Locate the cell with the specified text and output its [x, y] center coordinate. 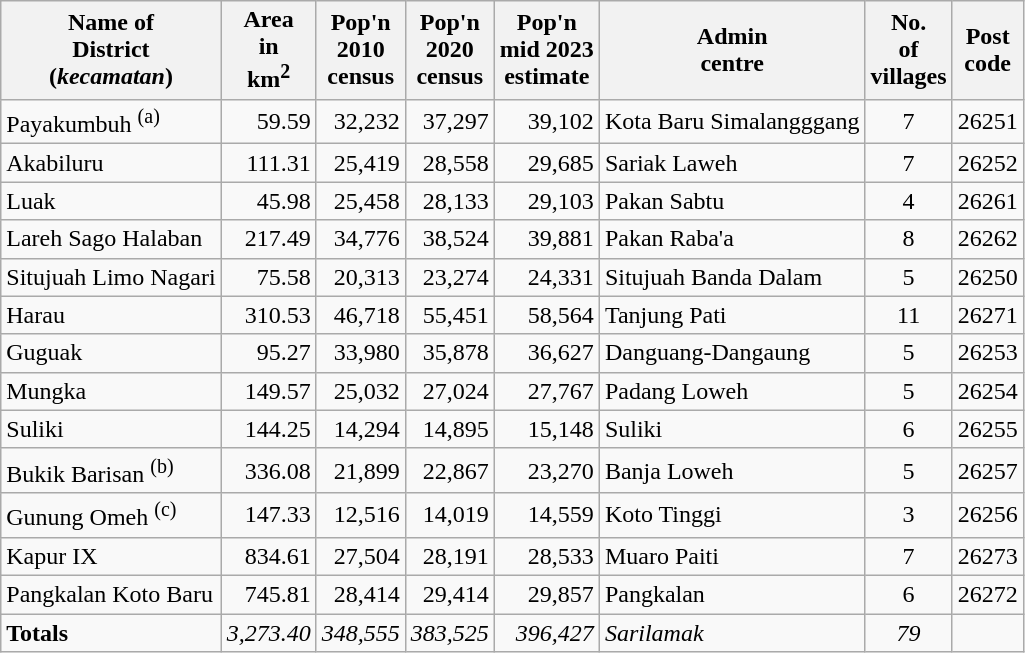
Akabiluru [111, 163]
No.ofvillages [908, 50]
745.81 [268, 595]
14,019 [450, 516]
Admincentre [732, 50]
Gunung Omeh (c) [111, 516]
149.57 [268, 391]
26251 [988, 122]
Koto Tinggi [732, 516]
59.59 [268, 122]
3 [908, 516]
Banja Loweh [732, 470]
Padang Loweh [732, 391]
26262 [988, 239]
29,414 [450, 595]
Pakan Sabtu [732, 201]
58,564 [546, 315]
26257 [988, 470]
33,980 [360, 353]
28,191 [450, 556]
37,297 [450, 122]
26254 [988, 391]
39,881 [546, 239]
4 [908, 201]
Bukik Barisan (b) [111, 470]
Postcode [988, 50]
27,504 [360, 556]
34,776 [360, 239]
12,516 [360, 516]
28,558 [450, 163]
15,148 [546, 429]
23,270 [546, 470]
Kota Baru Simalangggang [732, 122]
Kapur IX [111, 556]
Payakumbuh (a) [111, 122]
23,274 [450, 277]
Mungka [111, 391]
Pangkalan Koto Baru [111, 595]
22,867 [450, 470]
Situjuah Banda Dalam [732, 277]
24,331 [546, 277]
336.08 [268, 470]
25,458 [360, 201]
36,627 [546, 353]
32,232 [360, 122]
28,533 [546, 556]
Pakan Raba'a [732, 239]
27,767 [546, 391]
111.31 [268, 163]
55,451 [450, 315]
75.58 [268, 277]
35,878 [450, 353]
26271 [988, 315]
26261 [988, 201]
28,414 [360, 595]
147.33 [268, 516]
Harau [111, 315]
26255 [988, 429]
Guguak [111, 353]
383,525 [450, 633]
Area in km2 [268, 50]
8 [908, 239]
3,273.40 [268, 633]
20,313 [360, 277]
144.25 [268, 429]
26253 [988, 353]
Situjuah Limo Nagari [111, 277]
14,294 [360, 429]
29,857 [546, 595]
Pop'n 2010 census [360, 50]
Sariak Laweh [732, 163]
Luak [111, 201]
14,559 [546, 516]
95.27 [268, 353]
Lareh Sago Halaban [111, 239]
27,024 [450, 391]
Totals [111, 633]
26250 [988, 277]
348,555 [360, 633]
396,427 [546, 633]
834.61 [268, 556]
26273 [988, 556]
25,419 [360, 163]
Name of District(kecamatan) [111, 50]
28,133 [450, 201]
Pangkalan [732, 595]
Danguang-Dangaung [732, 353]
26256 [988, 516]
26272 [988, 595]
Pop'n 2020 census [450, 50]
29,103 [546, 201]
26252 [988, 163]
21,899 [360, 470]
310.53 [268, 315]
39,102 [546, 122]
25,032 [360, 391]
217.49 [268, 239]
Tanjung Pati [732, 315]
38,524 [450, 239]
Pop'n mid 2023 estimate [546, 50]
Muaro Paiti [732, 556]
Sarilamak [732, 633]
11 [908, 315]
45.98 [268, 201]
14,895 [450, 429]
29,685 [546, 163]
46,718 [360, 315]
79 [908, 633]
